Provide the [x, y] coordinate of the cell's center where the given text is located.  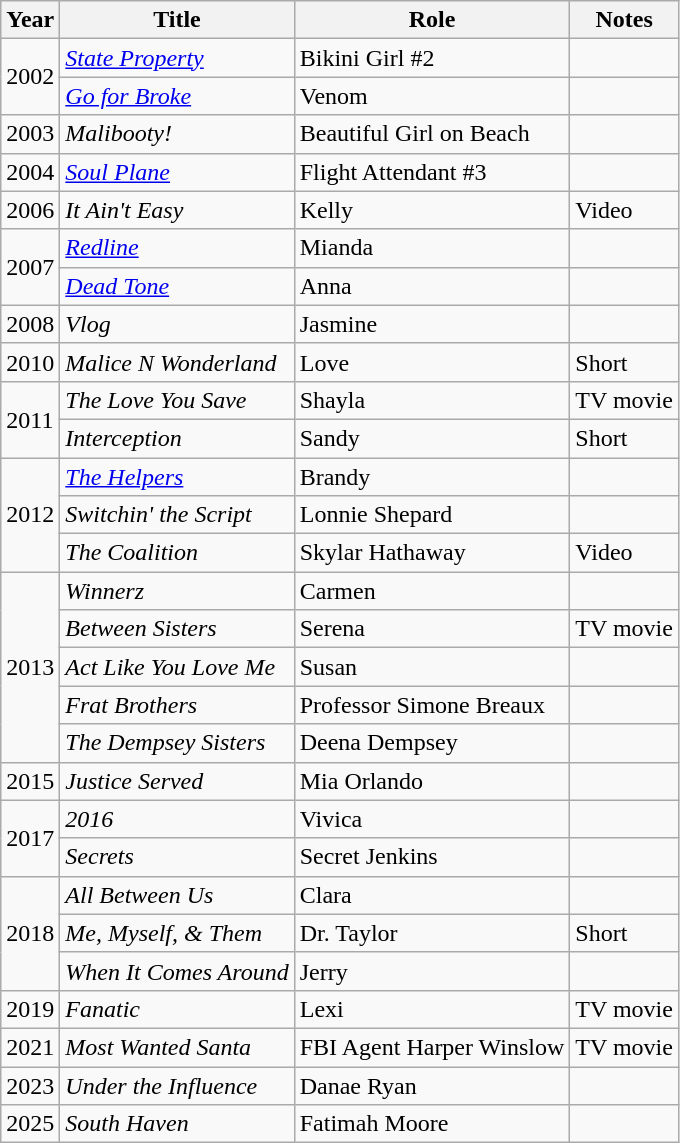
Anna [432, 286]
2007 [30, 267]
The Love You Save [177, 400]
Me, Myself, & Them [177, 933]
Kelly [432, 210]
Dead Tone [177, 286]
Sandy [432, 438]
The Helpers [177, 477]
Role [432, 20]
Mia Orlando [432, 781]
It Ain't Easy [177, 210]
2019 [30, 1009]
2010 [30, 362]
Beautiful Girl on Beach [432, 134]
All Between Us [177, 895]
2002 [30, 77]
Go for Broke [177, 96]
Vlog [177, 324]
Soul Plane [177, 172]
Winnerz [177, 591]
2013 [30, 667]
Susan [432, 667]
2011 [30, 419]
Notes [624, 20]
Flight Attendant #3 [432, 172]
Year [30, 20]
Most Wanted Santa [177, 1047]
Redline [177, 248]
2004 [30, 172]
Serena [432, 629]
2008 [30, 324]
Deena Dempsey [432, 743]
Frat Brothers [177, 705]
2016 [177, 819]
Love [432, 362]
2006 [30, 210]
Malibooty! [177, 134]
Carmen [432, 591]
Interception [177, 438]
Venom [432, 96]
Professor Simone Breaux [432, 705]
Between Sisters [177, 629]
Fanatic [177, 1009]
Brandy [432, 477]
Dr. Taylor [432, 933]
FBI Agent Harper Winslow [432, 1047]
2021 [30, 1047]
Fatimah Moore [432, 1124]
Jerry [432, 971]
Mianda [432, 248]
When It Comes Around [177, 971]
2003 [30, 134]
Justice Served [177, 781]
2023 [30, 1085]
State Property [177, 58]
Act Like You Love Me [177, 667]
Lexi [432, 1009]
2015 [30, 781]
Lonnie Shepard [432, 515]
Switchin' the Script [177, 515]
Bikini Girl #2 [432, 58]
The Coalition [177, 553]
Under the Influence [177, 1085]
Malice N Wonderland [177, 362]
2018 [30, 933]
2025 [30, 1124]
Title [177, 20]
Clara [432, 895]
Secret Jenkins [432, 857]
Shayla [432, 400]
2017 [30, 838]
Skylar Hathaway [432, 553]
Vivica [432, 819]
2012 [30, 515]
The Dempsey Sisters [177, 743]
South Haven [177, 1124]
Danae Ryan [432, 1085]
Jasmine [432, 324]
Secrets [177, 857]
